Find where the given text appears and provide that cell's center as (x, y) coordinate. 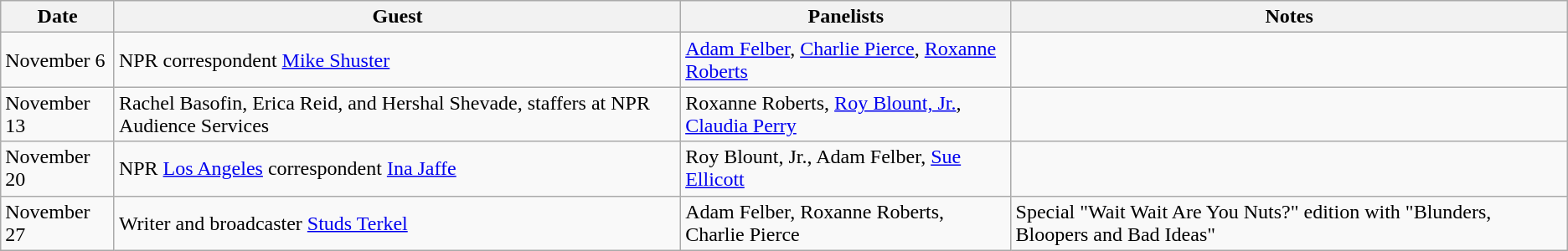
Notes (1289, 17)
November 27 (58, 223)
Special "Wait Wait Are You Nuts?" edition with "Blunders, Bloopers and Bad Ideas" (1289, 223)
Writer and broadcaster Studs Terkel (397, 223)
NPR Los Angeles correspondent Ina Jaffe (397, 169)
Roxanne Roberts, Roy Blount, Jr., Claudia Perry (846, 114)
Adam Felber, Charlie Pierce, Roxanne Roberts (846, 60)
Adam Felber, Roxanne Roberts, Charlie Pierce (846, 223)
November 20 (58, 169)
Panelists (846, 17)
November 13 (58, 114)
Rachel Basofin, Erica Reid, and Hershal Shevade, staffers at NPR Audience Services (397, 114)
Roy Blount, Jr., Adam Felber, Sue Ellicott (846, 169)
November 6 (58, 60)
Guest (397, 17)
NPR correspondent Mike Shuster (397, 60)
Date (58, 17)
